Provide the (x, y) coordinate of the cell's center where the given text is located.  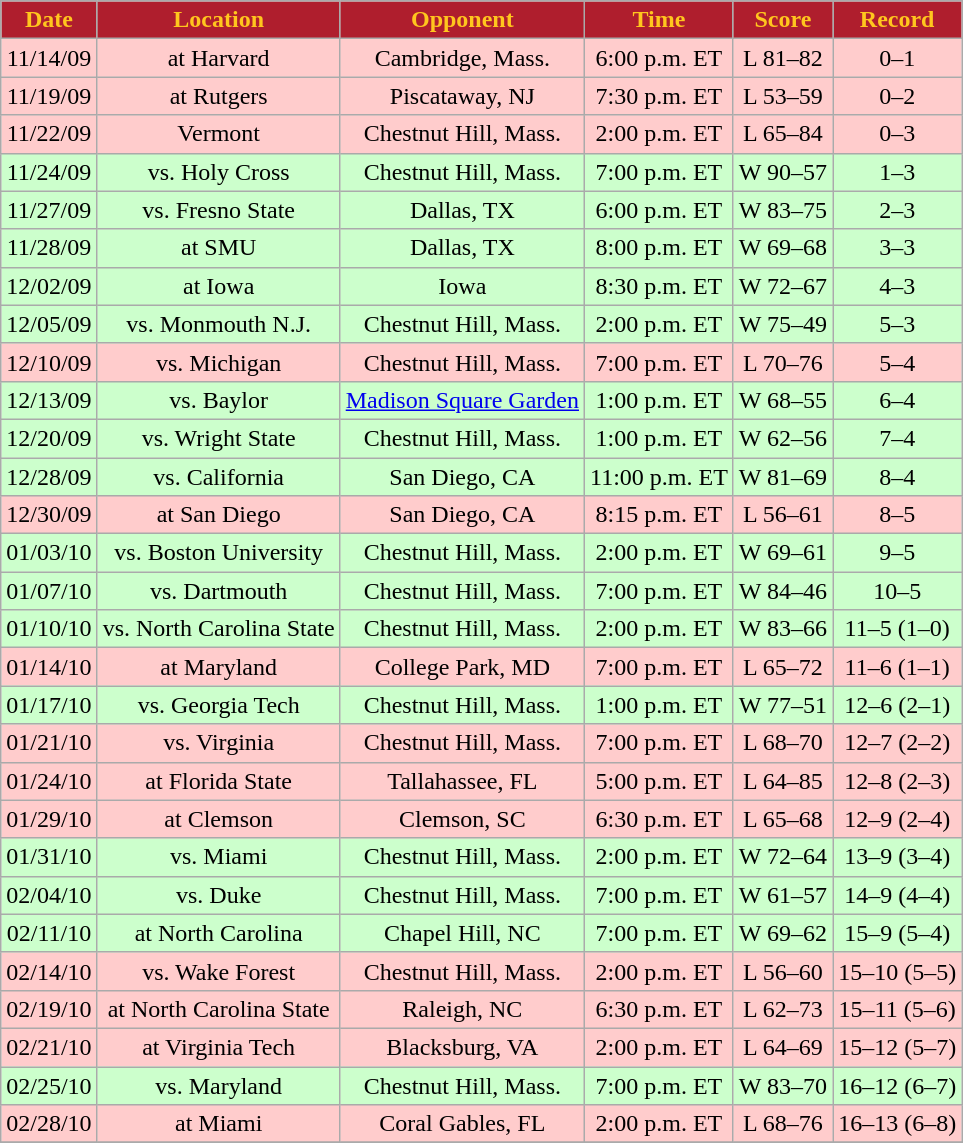
8:30 p.m. ET (660, 286)
Blacksburg, VA (462, 1047)
11:00 p.m. ET (660, 477)
vs. Dartmouth (218, 591)
7–4 (898, 438)
16–13 (6–8) (898, 1124)
Record (898, 20)
L 65–68 (782, 819)
at Clemson (218, 819)
at Rutgers (218, 96)
12/20/09 (49, 438)
vs. Maryland (218, 1085)
at SMU (218, 248)
W 68–55 (782, 400)
W 83–75 (782, 210)
vs. California (218, 477)
at Iowa (218, 286)
W 69–68 (782, 248)
01/21/10 (49, 743)
15–9 (5–4) (898, 933)
L 64–69 (782, 1047)
01/17/10 (49, 705)
Piscataway, NJ (462, 96)
Coral Gables, FL (462, 1124)
Chapel Hill, NC (462, 933)
Vermont (218, 134)
W 77–51 (782, 705)
W 69–62 (782, 933)
02/25/10 (49, 1085)
2–3 (898, 210)
12/10/09 (49, 362)
L 68–70 (782, 743)
L 62–73 (782, 1009)
12/30/09 (49, 515)
9–5 (898, 553)
8–4 (898, 477)
Cambridge, Mass. (462, 58)
vs. Fresno State (218, 210)
at Virginia Tech (218, 1047)
11/28/09 (49, 248)
01/24/10 (49, 781)
11/19/09 (49, 96)
8:15 p.m. ET (660, 515)
W 69–61 (782, 553)
at Harvard (218, 58)
12–8 (2–3) (898, 781)
02/21/10 (49, 1047)
vs. Baylor (218, 400)
W 61–57 (782, 895)
L 81–82 (782, 58)
10–5 (898, 591)
vs. Monmouth N.J. (218, 324)
16–12 (6–7) (898, 1085)
5–3 (898, 324)
L 68–76 (782, 1124)
W 62–56 (782, 438)
W 75–49 (782, 324)
02/04/10 (49, 895)
L 56–60 (782, 971)
6–4 (898, 400)
vs. Miami (218, 857)
W 72–64 (782, 857)
01/14/10 (49, 667)
vs. Wake Forest (218, 971)
Tallahassee, FL (462, 781)
02/11/10 (49, 933)
Time (660, 20)
L 64–85 (782, 781)
vs. Holy Cross (218, 172)
12/02/09 (49, 286)
at Miami (218, 1124)
14–9 (4–4) (898, 895)
vs. Duke (218, 895)
11–5 (1–0) (898, 629)
11–6 (1–1) (898, 667)
8:00 p.m. ET (660, 248)
12/28/09 (49, 477)
W 83–70 (782, 1085)
12/05/09 (49, 324)
Iowa (462, 286)
12–9 (2–4) (898, 819)
W 84–46 (782, 591)
L 65–84 (782, 134)
vs. Wright State (218, 438)
L 56–61 (782, 515)
01/31/10 (49, 857)
15–10 (5–5) (898, 971)
15–11 (5–6) (898, 1009)
12–7 (2–2) (898, 743)
Madison Square Garden (462, 400)
0–3 (898, 134)
4–3 (898, 286)
Score (782, 20)
Clemson, SC (462, 819)
Location (218, 20)
11/22/09 (49, 134)
at Florida State (218, 781)
W 90–57 (782, 172)
L 53–59 (782, 96)
at North Carolina State (218, 1009)
5:00 p.m. ET (660, 781)
0–2 (898, 96)
College Park, MD (462, 667)
W 72–67 (782, 286)
L 65–72 (782, 667)
vs. Boston University (218, 553)
15–12 (5–7) (898, 1047)
02/14/10 (49, 971)
Date (49, 20)
11/24/09 (49, 172)
W 81–69 (782, 477)
at North Carolina (218, 933)
12/13/09 (49, 400)
13–9 (3–4) (898, 857)
vs. Georgia Tech (218, 705)
3–3 (898, 248)
11/14/09 (49, 58)
vs. North Carolina State (218, 629)
at Maryland (218, 667)
01/03/10 (49, 553)
Raleigh, NC (462, 1009)
1–3 (898, 172)
7:30 p.m. ET (660, 96)
vs. Michigan (218, 362)
W 83–66 (782, 629)
11/27/09 (49, 210)
L 70–76 (782, 362)
0–1 (898, 58)
02/28/10 (49, 1124)
vs. Virginia (218, 743)
Opponent (462, 20)
01/07/10 (49, 591)
at San Diego (218, 515)
01/29/10 (49, 819)
8–5 (898, 515)
02/19/10 (49, 1009)
5–4 (898, 362)
01/10/10 (49, 629)
12–6 (2–1) (898, 705)
